Return (x, y) of the center of cell containing provided text 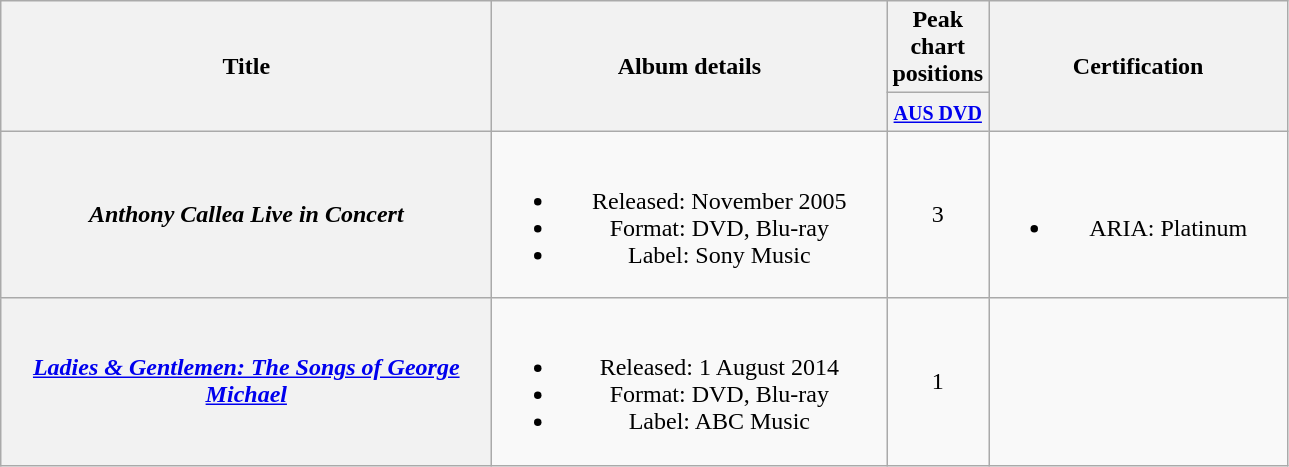
Released: 1 August 2014Format: DVD, Blu-rayLabel: ABC Music (690, 382)
Album details (690, 66)
Certification (1138, 66)
Peak chartpositions (938, 47)
Released: November 2005Format: DVD, Blu-rayLabel: Sony Music (690, 214)
Ladies & Gentlemen: The Songs of George Michael (246, 382)
3 (938, 214)
Anthony Callea Live in Concert (246, 214)
ARIA: Platinum (1138, 214)
Title (246, 66)
1 (938, 382)
AUS DVD (938, 112)
